For the text-containing cell, return its midpoint in [X, Y] coordinate format. 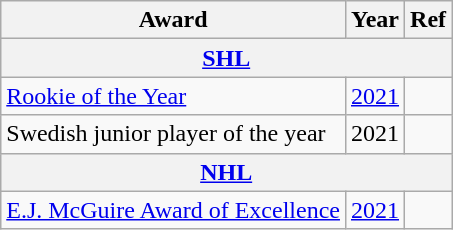
Award [174, 20]
E.J. McGuire Award of Excellence [174, 210]
NHL [226, 172]
Year [374, 20]
Swedish junior player of the year [174, 134]
Rookie of the Year [174, 96]
SHL [226, 58]
Ref [428, 20]
